From the cell containing the given text, extract its center point as (x, y) coordinate. 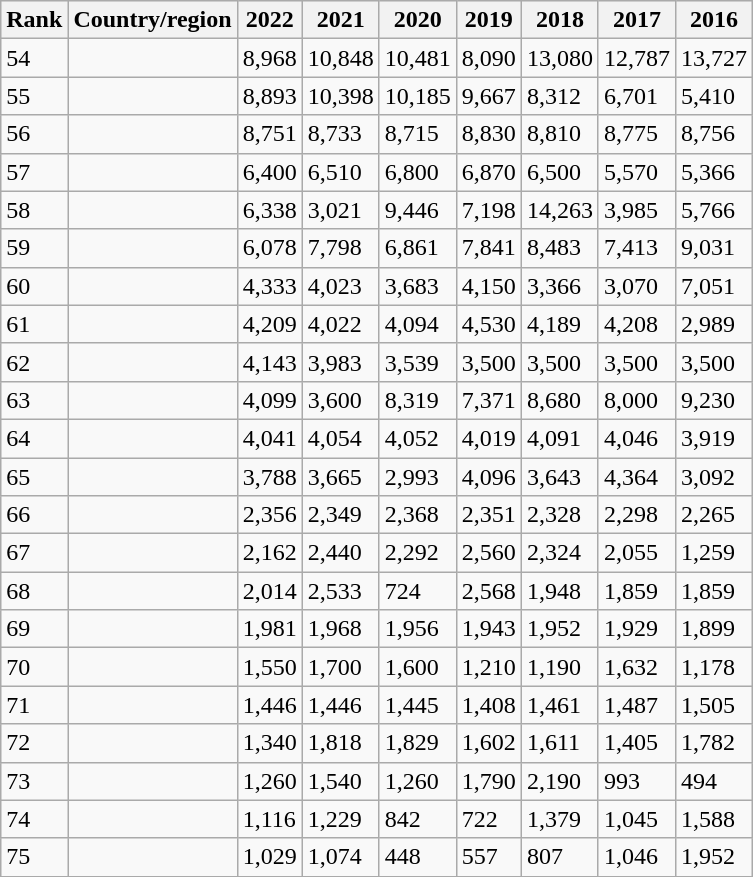
1,700 (340, 667)
14,263 (560, 210)
4,054 (340, 438)
6,870 (488, 172)
2020 (418, 20)
10,481 (418, 58)
2,190 (560, 781)
1,178 (714, 667)
55 (34, 96)
5,410 (714, 96)
1,029 (270, 857)
8,319 (418, 400)
1,899 (714, 629)
Country/region (152, 20)
557 (488, 857)
4,189 (560, 324)
3,021 (340, 210)
5,766 (714, 210)
724 (418, 591)
3,919 (714, 438)
64 (34, 438)
9,667 (488, 96)
9,230 (714, 400)
66 (34, 515)
4,333 (270, 286)
73 (34, 781)
59 (34, 248)
2,292 (418, 553)
54 (34, 58)
8,830 (488, 134)
722 (488, 819)
1,540 (340, 781)
2,989 (714, 324)
2,568 (488, 591)
4,052 (418, 438)
1,461 (560, 705)
1,074 (340, 857)
10,398 (340, 96)
8,312 (560, 96)
13,727 (714, 58)
2,351 (488, 515)
2,533 (340, 591)
6,861 (418, 248)
2017 (636, 20)
1,116 (270, 819)
3,070 (636, 286)
4,209 (270, 324)
1,045 (636, 819)
993 (636, 781)
Rank (34, 20)
1,408 (488, 705)
4,019 (488, 438)
8,810 (560, 134)
2,328 (560, 515)
1,445 (418, 705)
8,483 (560, 248)
7,051 (714, 286)
1,981 (270, 629)
3,539 (418, 362)
2,440 (340, 553)
1,943 (488, 629)
10,848 (340, 58)
1,968 (340, 629)
1,948 (560, 591)
842 (418, 819)
2,014 (270, 591)
7,841 (488, 248)
1,259 (714, 553)
56 (34, 134)
494 (714, 781)
2,368 (418, 515)
2,162 (270, 553)
1,405 (636, 743)
70 (34, 667)
74 (34, 819)
4,091 (560, 438)
71 (34, 705)
1,229 (340, 819)
4,099 (270, 400)
2016 (714, 20)
3,985 (636, 210)
6,800 (418, 172)
60 (34, 286)
2,349 (340, 515)
8,968 (270, 58)
6,078 (270, 248)
8,090 (488, 58)
2,560 (488, 553)
72 (34, 743)
2022 (270, 20)
1,210 (488, 667)
1,487 (636, 705)
13,080 (560, 58)
2,055 (636, 553)
1,340 (270, 743)
58 (34, 210)
9,031 (714, 248)
1,602 (488, 743)
6,338 (270, 210)
4,364 (636, 477)
4,041 (270, 438)
4,208 (636, 324)
1,550 (270, 667)
8,680 (560, 400)
4,096 (488, 477)
1,611 (560, 743)
1,505 (714, 705)
8,751 (270, 134)
65 (34, 477)
5,570 (636, 172)
9,446 (418, 210)
3,092 (714, 477)
2,298 (636, 515)
4,023 (340, 286)
75 (34, 857)
2,356 (270, 515)
8,893 (270, 96)
7,198 (488, 210)
7,413 (636, 248)
8,756 (714, 134)
7,371 (488, 400)
8,715 (418, 134)
4,143 (270, 362)
1,956 (418, 629)
3,366 (560, 286)
1,190 (560, 667)
1,829 (418, 743)
10,185 (418, 96)
4,046 (636, 438)
8,000 (636, 400)
1,600 (418, 667)
2,324 (560, 553)
3,683 (418, 286)
1,929 (636, 629)
2,993 (418, 477)
3,788 (270, 477)
2019 (488, 20)
7,798 (340, 248)
1,818 (340, 743)
1,046 (636, 857)
1,588 (714, 819)
61 (34, 324)
67 (34, 553)
6,510 (340, 172)
448 (418, 857)
68 (34, 591)
4,150 (488, 286)
2021 (340, 20)
2,265 (714, 515)
3,983 (340, 362)
12,787 (636, 58)
1,379 (560, 819)
2018 (560, 20)
3,665 (340, 477)
57 (34, 172)
6,701 (636, 96)
63 (34, 400)
4,022 (340, 324)
69 (34, 629)
1,782 (714, 743)
3,643 (560, 477)
8,733 (340, 134)
62 (34, 362)
1,790 (488, 781)
6,500 (560, 172)
8,775 (636, 134)
3,600 (340, 400)
1,632 (636, 667)
6,400 (270, 172)
4,094 (418, 324)
4,530 (488, 324)
807 (560, 857)
5,366 (714, 172)
